From the cell containing the given text, extract its center point as [x, y] coordinate. 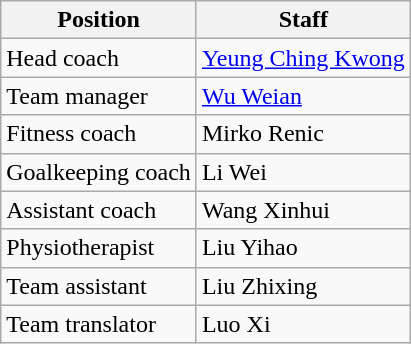
Liu Yihao [303, 248]
Team translator [99, 324]
Wu Weian [303, 96]
Li Wei [303, 172]
Luo Xi [303, 324]
Assistant coach [99, 210]
Mirko Renic [303, 134]
Team manager [99, 96]
Wang Xinhui [303, 210]
Fitness coach [99, 134]
Team assistant [99, 286]
Yeung Ching Kwong [303, 58]
Position [99, 20]
Head coach [99, 58]
Liu Zhixing [303, 286]
Goalkeeping coach [99, 172]
Staff [303, 20]
Physiotherapist [99, 248]
